Search for the cell housing the specified text and yield its (X, Y) center coordinate. 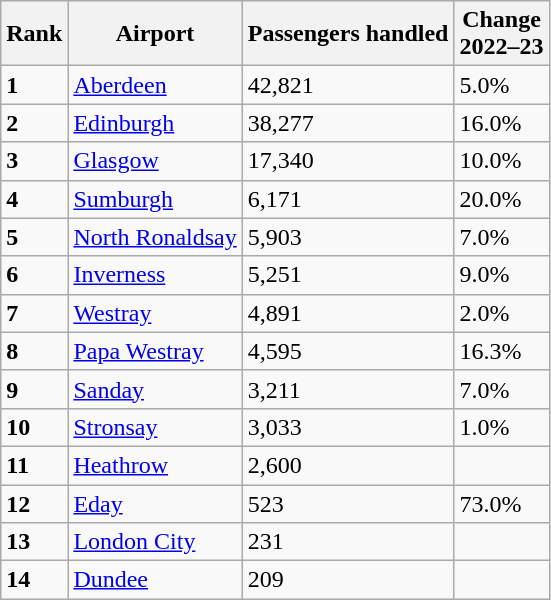
Eday (155, 503)
1 (34, 85)
3,211 (348, 389)
Westray (155, 313)
4,595 (348, 351)
1.0% (502, 427)
6,171 (348, 199)
10.0% (502, 161)
42,821 (348, 85)
Stronsay (155, 427)
8 (34, 351)
13 (34, 542)
2.0% (502, 313)
5,903 (348, 237)
Heathrow (155, 465)
Passengers handled (348, 34)
Change2022–23 (502, 34)
Edinburgh (155, 123)
17,340 (348, 161)
73.0% (502, 503)
2,600 (348, 465)
Rank (34, 34)
3,033 (348, 427)
523 (348, 503)
4,891 (348, 313)
Aberdeen (155, 85)
6 (34, 275)
12 (34, 503)
London City (155, 542)
4 (34, 199)
Sanday (155, 389)
2 (34, 123)
20.0% (502, 199)
16.3% (502, 351)
Airport (155, 34)
9.0% (502, 275)
3 (34, 161)
5 (34, 237)
5,251 (348, 275)
Inverness (155, 275)
209 (348, 580)
14 (34, 580)
38,277 (348, 123)
Sumburgh (155, 199)
10 (34, 427)
Glasgow (155, 161)
9 (34, 389)
North Ronaldsay (155, 237)
5.0% (502, 85)
231 (348, 542)
7 (34, 313)
11 (34, 465)
16.0% (502, 123)
Dundee (155, 580)
Papa Westray (155, 351)
